Output the [x, y] coordinate of the center of the cell containing the given text.  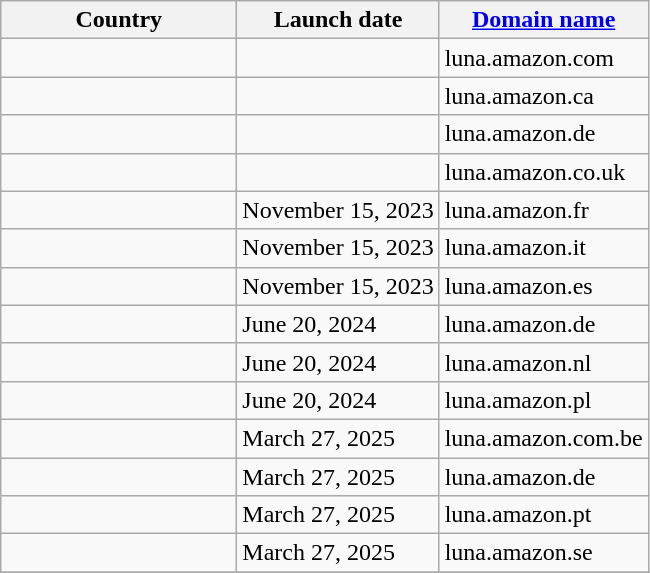
Domain name [544, 20]
luna.amazon.nl [544, 362]
luna.amazon.se [544, 553]
Country [119, 20]
luna.amazon.it [544, 248]
luna.amazon.com [544, 58]
luna.amazon.com.be [544, 438]
luna.amazon.es [544, 286]
luna.amazon.pt [544, 515]
luna.amazon.fr [544, 210]
Launch date [338, 20]
luna.amazon.pl [544, 400]
luna.amazon.co.uk [544, 172]
luna.amazon.ca [544, 96]
